Search for the cell housing the specified text and yield its (x, y) center coordinate. 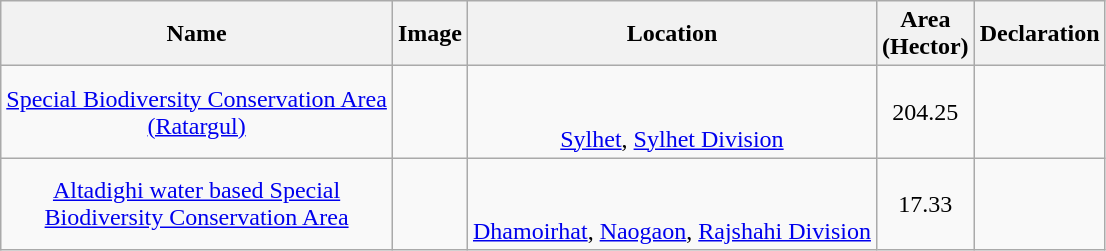
Altadighi water based SpecialBiodiversity Conservation Area (197, 204)
17.33 (925, 204)
Image (430, 34)
Area(Hector) (925, 34)
Sylhet, Sylhet Division (672, 112)
Location (672, 34)
Declaration (1040, 34)
Dhamoirhat, Naogaon, Rajshahi Division (672, 204)
Name (197, 34)
204.25 (925, 112)
Special Biodiversity Conservation Area(Ratargul) (197, 112)
